Capture the cell that displays the provided text and extract its [X, Y] central coordinate. 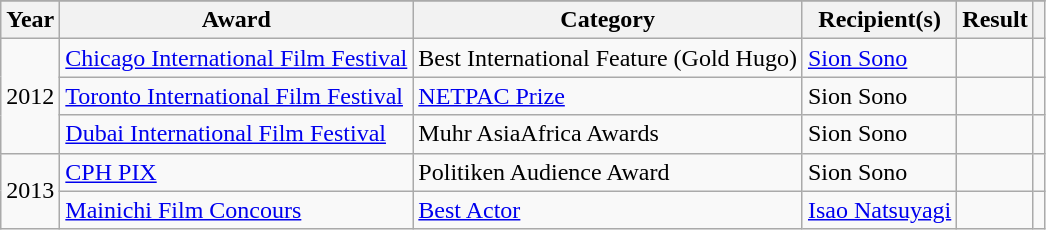
Chicago International Film Festival [236, 58]
Category [608, 20]
Dubai International Film Festival [236, 134]
2012 [30, 96]
Mainichi Film Concours [236, 210]
Result [995, 20]
NETPAC Prize [608, 96]
Isao Natsuyagi [879, 210]
2013 [30, 191]
CPH PIX [236, 172]
Best Actor [608, 210]
Toronto International Film Festival [236, 96]
Best International Feature (Gold Hugo) [608, 58]
Year [30, 20]
Recipient(s) [879, 20]
Award [236, 20]
Politiken Audience Award [608, 172]
Muhr AsiaAfrica Awards [608, 134]
